Determine the [X, Y] coordinate at the center of the cell enclosing the given text.  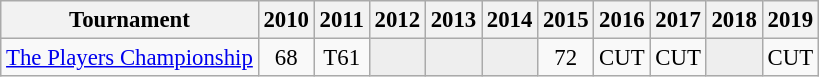
2018 [734, 20]
2012 [397, 20]
72 [566, 58]
2019 [790, 20]
2015 [566, 20]
The Players Championship [130, 58]
68 [286, 58]
2016 [622, 20]
Tournament [130, 20]
T61 [342, 58]
2013 [453, 20]
2014 [510, 20]
2010 [286, 20]
2011 [342, 20]
2017 [678, 20]
